Extract the (x, y) coordinate from the center of the cell holding the provided text.  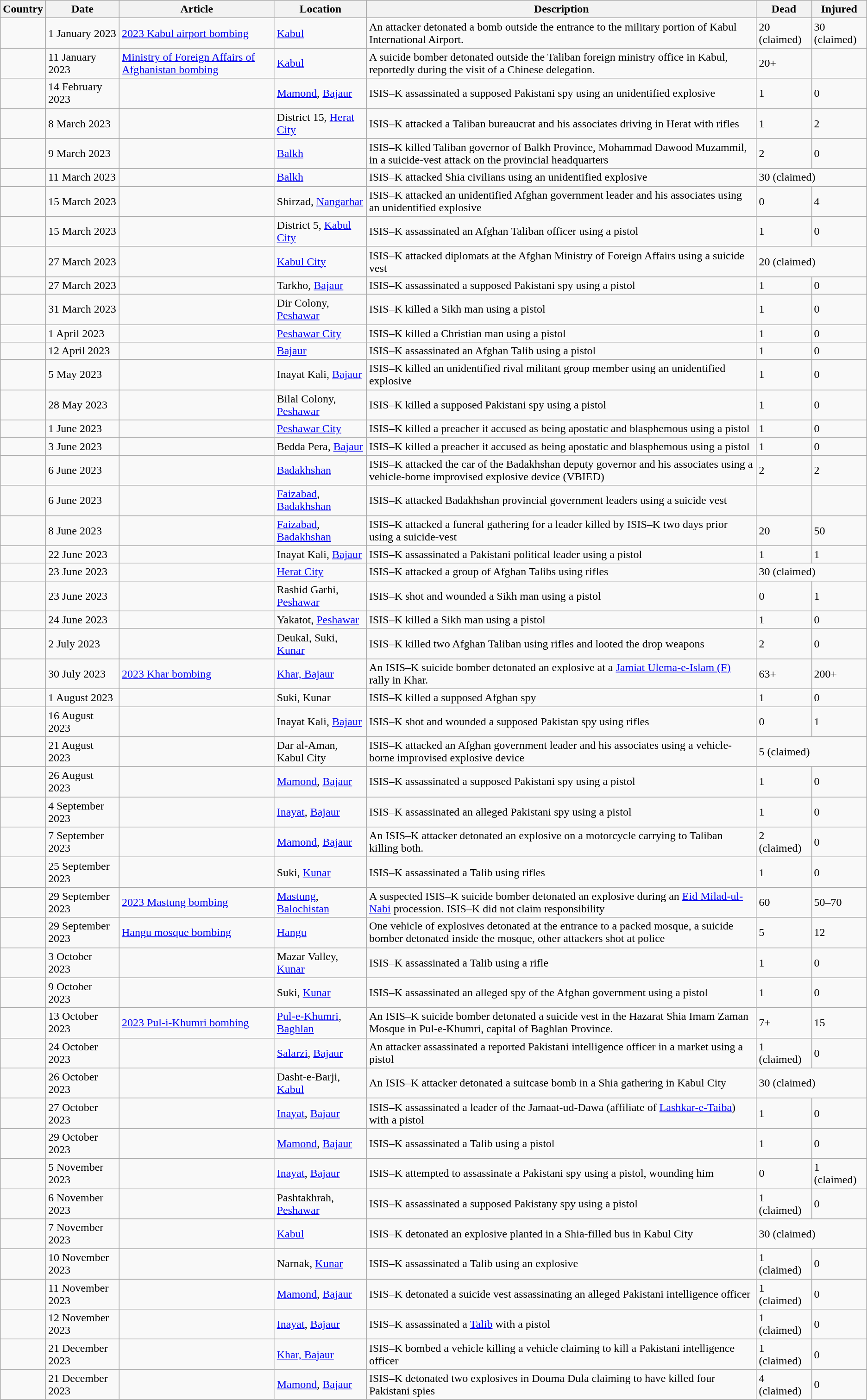
1 August 2023 (82, 697)
Description (561, 9)
ISIS–K attacked an Afghan government leader and his associates using a vehicle-borne improvised explosive device (561, 752)
5 (claimed) (811, 752)
ISIS–K killed a supposed Pakistani spy using a pistol (561, 405)
An attacker detonated a bomb outside the entrance to the military portion of Kabul International Airport. (561, 33)
7+ (784, 1023)
63+ (784, 673)
12 April 2023 (82, 351)
25 September 2023 (82, 873)
Injured (839, 9)
ISIS–K assassinated a Pakistani political leader using a pistol (561, 554)
2 July 2023 (82, 644)
An ISIS–K suicide bomber detonated an explosive at a Jamiat Ulema-e-Islam (F) rally in Khar. (561, 673)
ISIS–K attacked diplomats at the Afghan Ministry of Foreign Affairs using a suicide vest (561, 261)
Bajaur (320, 351)
An attacker assassinated a reported Pakistani intelligence officer in a market using a pistol (561, 1053)
ISIS–K attacked Shia civilians using an unidentified explosive (561, 177)
26 October 2023 (82, 1083)
7 September 2023 (82, 842)
2023 Mastung bombing (196, 902)
Dar al-Aman, Kabul City (320, 752)
10 November 2023 (82, 1264)
9 October 2023 (82, 993)
16 August 2023 (82, 722)
ISIS–K assassinated an alleged Pakistani spy using a pistol (561, 812)
Dir Colony, Peshawar (320, 309)
5 (784, 933)
ISIS–K assassinated an Afghan Taliban officer using a pistol (561, 232)
12 (839, 933)
ISIS–K assassinated an alleged spy of the Afghan government using a pistol (561, 993)
200+ (839, 673)
Salarzi, Bajaur (320, 1053)
Tarkho, Bajaur (320, 285)
ISIS–K assassinated a supposed Pakistani spy using an unidentified explosive (561, 94)
21 August 2023 (82, 752)
2 (claimed) (784, 842)
An ISIS–K attacker detonated a suitcase bomb in a Shia gathering in Kabul City (561, 1083)
9 March 2023 (82, 154)
An ISIS–K suicide bomber detonated a suicide vest in the Hazarat Shia Imam Zaman Mosque in Pul-e-Khumri, capital of Baghlan Province. (561, 1023)
4 (claimed) (784, 1385)
Herat City (320, 572)
15 (839, 1023)
Kabul City (320, 261)
Pul-e-Khumri, Baghlan (320, 1023)
Hangu mosque bombing (196, 933)
ISIS–K attacked the car of the Badakhshan deputy governor and his associates using a vehicle-borne improvised explosive device (VBIED) (561, 471)
ISIS–K killed two Afghan Taliban using rifles and looted the drop weapons (561, 644)
7 November 2023 (82, 1234)
Shirzad, Nangarhar (320, 201)
60 (784, 902)
Deukal, Suki, Kunar (320, 644)
2023 Pul-i-Khumri bombing (196, 1023)
ISIS–K killed an unidentified rival militant group member using an unidentified explosive (561, 375)
11 January 2023 (82, 63)
ISIS–K assassinated a supposed Pakistany spy using a pistol (561, 1203)
Date (82, 9)
30 July 2023 (82, 673)
A suspected ISIS–K suicide bomber detonated an explosive during an Eid Milad-ul-Nabi procession. ISIS–K did not claim responsibility (561, 902)
Narnak, Kunar (320, 1264)
11 March 2023 (82, 177)
50 (839, 531)
4 (839, 201)
24 October 2023 (82, 1053)
Yakatot, Peshawar (320, 620)
An ISIS–K attacker detonated an explosive on a motorcycle carrying to Taliban killing both. (561, 842)
8 June 2023 (82, 531)
Hangu (320, 933)
ISIS–K attempted to assassinate a Pakistani spy using a pistol, wounding him (561, 1174)
Article (196, 9)
Badakhshan (320, 471)
Ministry of Foreign Affairs of Afghanistan bombing (196, 63)
11 November 2023 (82, 1294)
1 April 2023 (82, 333)
6 November 2023 (82, 1203)
ISIS–K assassinated a Talib using an explosive (561, 1264)
ISIS–K assassinated a Talib using rifles (561, 873)
1 January 2023 (82, 33)
ISIS–K attacked an unidentified Afghan government leader and his associates using an unidentified explosive (561, 201)
Bilal Colony, Peshawar (320, 405)
50–70 (839, 902)
ISIS–K detonated two explosives in Douma Dula claiming to have killed four Pakistani spies (561, 1385)
2023 Khar bombing (196, 673)
ISIS–K killed a Christian man using a pistol (561, 333)
ISIS–K assassinated a Talib with a pistol (561, 1325)
One vehicle of explosives detonated at the entrance to a packed mosque, a suicide bomber detonated inside the mosque, other attackers shot at police (561, 933)
8 March 2023 (82, 123)
ISIS–K detonated an explosive planted in a Shia-filled bus in Kabul City (561, 1234)
ISIS–K attacked a Taliban bureaucrat and his associates driving in Herat with rifles (561, 123)
3 October 2023 (82, 962)
Pashtakhrah, Peshawar (320, 1203)
ISIS–K attacked Badakhshan provincial government leaders using a suicide vest (561, 500)
1 June 2023 (82, 429)
13 October 2023 (82, 1023)
5 November 2023 (82, 1174)
3 June 2023 (82, 446)
ISIS–K killed a supposed Afghan spy (561, 697)
ISIS–K shot and wounded a supposed Pakistan spy using rifles (561, 722)
A suicide bomber detonated outside the Taliban foreign ministry office in Kabul, reportedly during the visit of a Chinese delegation. (561, 63)
Rashid Garhi, Peshawar (320, 596)
ISIS–K assassinated a leader of the Jamaat-ud-Dawa (affiliate of Lashkar-e-Taiba) with a pistol (561, 1113)
ISIS–K detonated a suicide vest assassinating an alleged Pakistani intelligence officer (561, 1294)
District 15, Herat City (320, 123)
22 June 2023 (82, 554)
31 March 2023 (82, 309)
4 September 2023 (82, 812)
5 May 2023 (82, 375)
ISIS–K assassinated an Afghan Talib using a pistol (561, 351)
29 October 2023 (82, 1143)
12 November 2023 (82, 1325)
ISIS–K bombed a vehicle killing a vehicle claiming to kill a Pakistani intelligence officer (561, 1354)
District 5, Kabul City (320, 232)
ISIS–K shot and wounded a Sikh man using a pistol (561, 596)
14 February 2023 (82, 94)
ISIS–K attacked a funeral gathering for a leader killed by ISIS–K two days prior using a suicide-vest (561, 531)
27 October 2023 (82, 1113)
20 (784, 531)
Dasht-e-Barji, Kabul (320, 1083)
2023 Kabul airport bombing (196, 33)
Mazar Valley, Kunar (320, 962)
ISIS–K attacked a group of Afghan Talibs using rifles (561, 572)
Country (23, 9)
26 August 2023 (82, 782)
ISIS–K assassinated a Talib using a pistol (561, 1143)
20+ (784, 63)
ISIS–K killed Taliban governor of Balkh Province, Mohammad Dawood Muzammil, in a suicide-vest attack on the provincial headquarters (561, 154)
Location (320, 9)
Mastung, Balochistan (320, 902)
24 June 2023 (82, 620)
ISIS–K assassinated a Talib using a rifle (561, 962)
Bedda Pera, Bajaur (320, 446)
Dead (784, 9)
28 May 2023 (82, 405)
